Detect which cell encompasses the target text, then output its (X, Y) center coordinate. 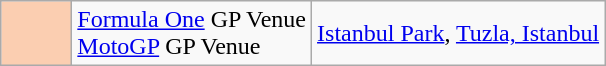
Istanbul Park, Tuzla, Istanbul (458, 34)
Formula One GP VenueMotoGP GP Venue (192, 34)
